Determine the (X, Y) coordinate at the center of the cell enclosing the given text.  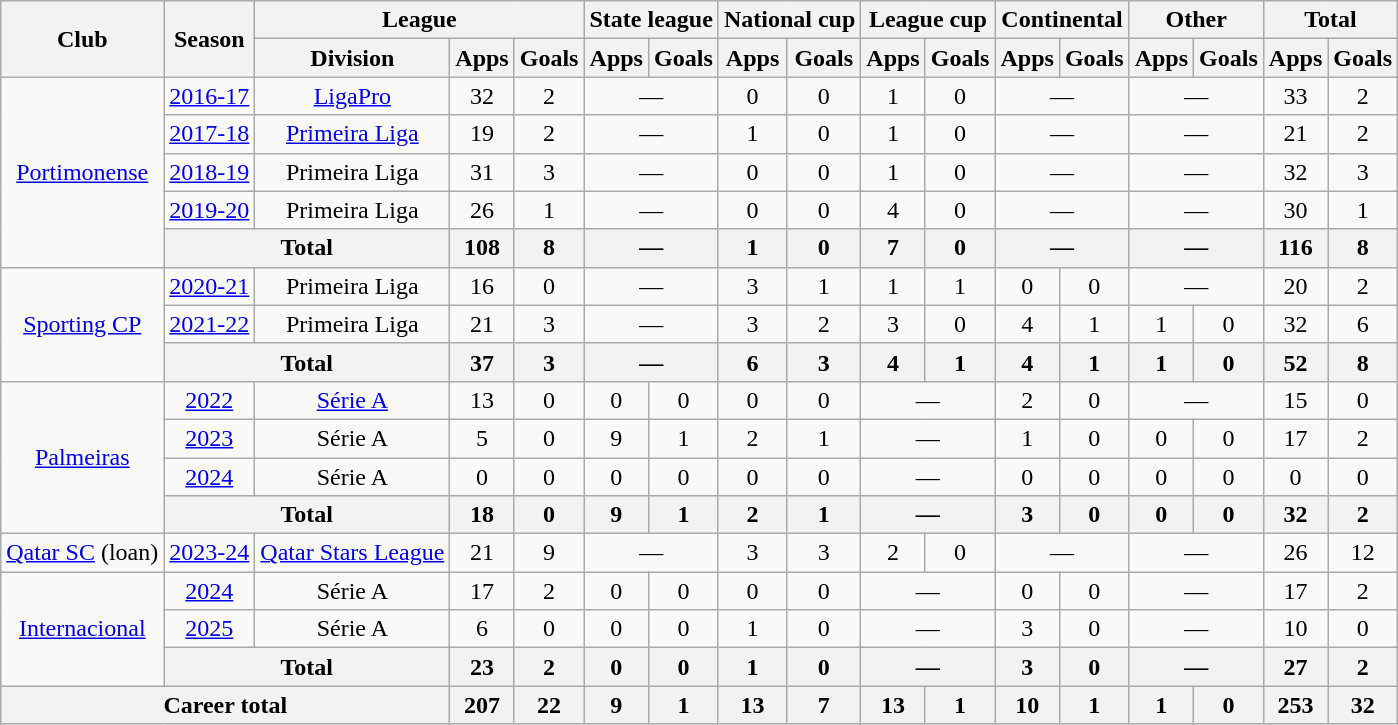
2023-24 (210, 553)
Palmeiras (82, 457)
16 (482, 286)
2020-21 (210, 286)
23 (482, 667)
State league (651, 20)
27 (1295, 667)
30 (1295, 210)
National cup (789, 20)
2021-22 (210, 324)
Portimonense (82, 172)
19 (482, 134)
207 (482, 705)
52 (1295, 362)
33 (1295, 96)
116 (1295, 248)
2018-19 (210, 172)
Other (1196, 20)
Internacional (82, 629)
Continental (1062, 20)
Qatar SC (loan) (82, 553)
2019-20 (210, 210)
Division (352, 58)
253 (1295, 705)
12 (1363, 553)
Qatar Stars League (352, 553)
18 (482, 515)
2022 (210, 400)
Sporting CP (82, 324)
League (420, 20)
2016-17 (210, 96)
5 (482, 438)
2025 (210, 629)
2023 (210, 438)
2017-18 (210, 134)
Club (82, 39)
20 (1295, 286)
Season (210, 39)
22 (549, 705)
LigaPro (352, 96)
League cup (928, 20)
31 (482, 172)
37 (482, 362)
Career total (226, 705)
108 (482, 248)
15 (1295, 400)
